Extract the (x, y) coordinate from the center of the cell holding the provided text.  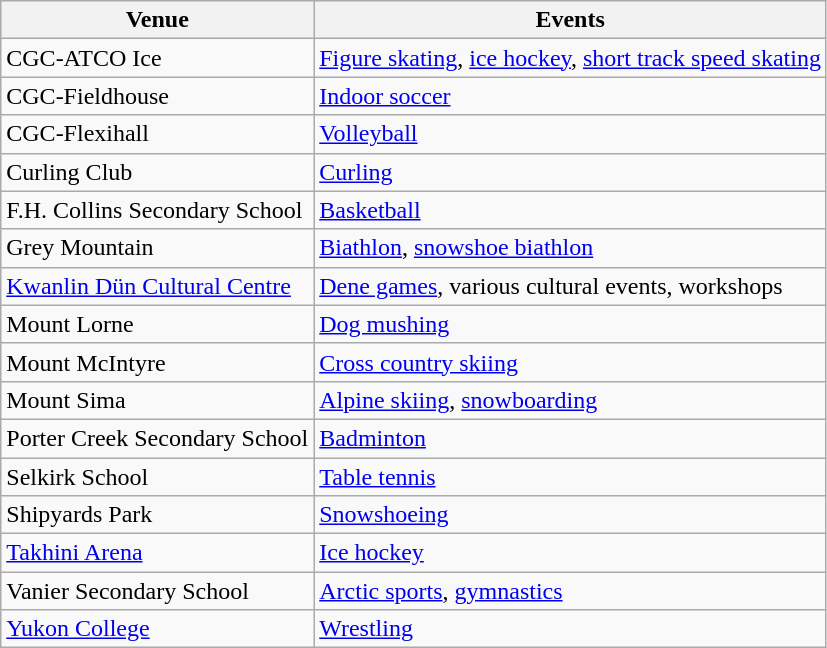
Curling Club (158, 172)
Arctic sports, gymnastics (570, 591)
Mount Sima (158, 400)
Volleyball (570, 134)
Badminton (570, 438)
CGC-Flexihall (158, 134)
Dog mushing (570, 324)
Basketball (570, 210)
Biathlon, snowshoe biathlon (570, 248)
Selkirk School (158, 477)
Shipyards Park (158, 515)
Curling (570, 172)
Grey Mountain (158, 248)
Table tennis (570, 477)
Ice hockey (570, 553)
Venue (158, 20)
Mount McIntyre (158, 362)
Indoor soccer (570, 96)
Mount Lorne (158, 324)
Figure skating, ice hockey, short track speed skating (570, 58)
CGC-Fieldhouse (158, 96)
Vanier Secondary School (158, 591)
CGC-ATCO Ice (158, 58)
Snowshoeing (570, 515)
Cross country skiing (570, 362)
Takhini Arena (158, 553)
Wrestling (570, 629)
Yukon College (158, 629)
Kwanlin Dün Cultural Centre (158, 286)
Dene games, various cultural events, workshops (570, 286)
Porter Creek Secondary School (158, 438)
Events (570, 20)
Alpine skiing, snowboarding (570, 400)
F.H. Collins Secondary School (158, 210)
